Pinpoint the cell where the given text exists, returning its (x, y) midpoint coordinate. 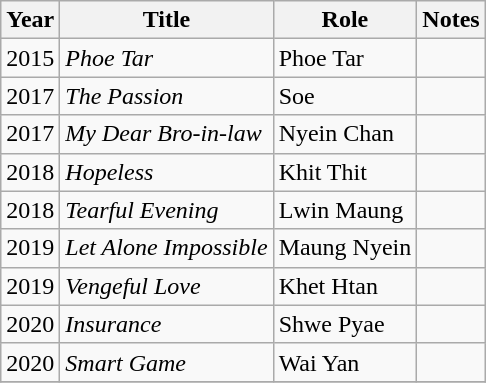
Year (30, 20)
Title (166, 20)
Role (345, 20)
The Passion (166, 96)
Soe (345, 96)
Nyein Chan (345, 134)
Shwe Pyae (345, 324)
Hopeless (166, 172)
2015 (30, 58)
Let Alone Impossible (166, 248)
Notes (451, 20)
Khit Thit (345, 172)
My Dear Bro-in-law (166, 134)
Smart Game (166, 362)
Khet Htan (345, 286)
Lwin Maung (345, 210)
Tearful Evening (166, 210)
Wai Yan (345, 362)
Maung Nyein (345, 248)
Insurance (166, 324)
Vengeful Love (166, 286)
